Search for the cell housing the specified text and yield its (x, y) center coordinate. 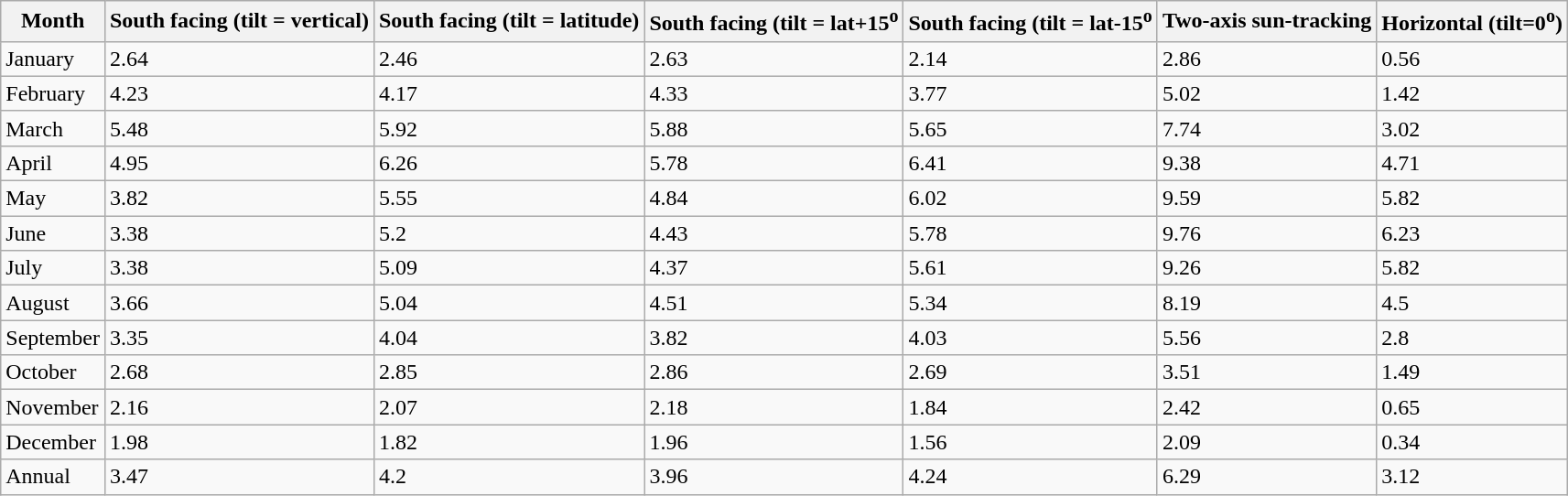
4.43 (774, 233)
June (53, 233)
5.34 (1031, 303)
3.12 (1472, 477)
4.17 (509, 93)
1.96 (774, 442)
April (53, 163)
5.61 (1031, 268)
4.04 (509, 338)
4.23 (239, 93)
6.41 (1031, 163)
October (53, 372)
4.03 (1031, 338)
May (53, 199)
4.37 (774, 268)
3.51 (1267, 372)
9.59 (1267, 199)
2.46 (509, 59)
Annual (53, 477)
2.63 (774, 59)
1.42 (1472, 93)
6.26 (509, 163)
Two-axis sun-tracking (1267, 22)
4.71 (1472, 163)
2.16 (239, 407)
9.26 (1267, 268)
January (53, 59)
December (53, 442)
5.02 (1267, 93)
2.8 (1472, 338)
4.51 (774, 303)
3.47 (239, 477)
3.35 (239, 338)
4.5 (1472, 303)
Month (53, 22)
1.56 (1031, 442)
6.02 (1031, 199)
8.19 (1267, 303)
1.84 (1031, 407)
0.65 (1472, 407)
6.23 (1472, 233)
1.98 (239, 442)
2.64 (239, 59)
2.85 (509, 372)
0.34 (1472, 442)
5.2 (509, 233)
4.84 (774, 199)
5.88 (774, 128)
3.77 (1031, 93)
1.82 (509, 442)
South facing (tilt = lat-15o (1031, 22)
South facing (tilt = latitude) (509, 22)
March (53, 128)
July (53, 268)
3.96 (774, 477)
5.92 (509, 128)
4.95 (239, 163)
2.68 (239, 372)
2.07 (509, 407)
7.74 (1267, 128)
August (53, 303)
February (53, 93)
2.09 (1267, 442)
2.18 (774, 407)
3.02 (1472, 128)
4.2 (509, 477)
5.04 (509, 303)
4.33 (774, 93)
November (53, 407)
South facing (tilt = vertical) (239, 22)
5.55 (509, 199)
2.14 (1031, 59)
South facing (tilt = lat+15o (774, 22)
6.29 (1267, 477)
5.48 (239, 128)
5.09 (509, 268)
5.65 (1031, 128)
3.66 (239, 303)
0.56 (1472, 59)
2.69 (1031, 372)
5.56 (1267, 338)
9.76 (1267, 233)
4.24 (1031, 477)
Horizontal (tilt=0o) (1472, 22)
September (53, 338)
1.49 (1472, 372)
2.42 (1267, 407)
9.38 (1267, 163)
